Pinpoint the cell where the given text exists, returning its (x, y) midpoint coordinate. 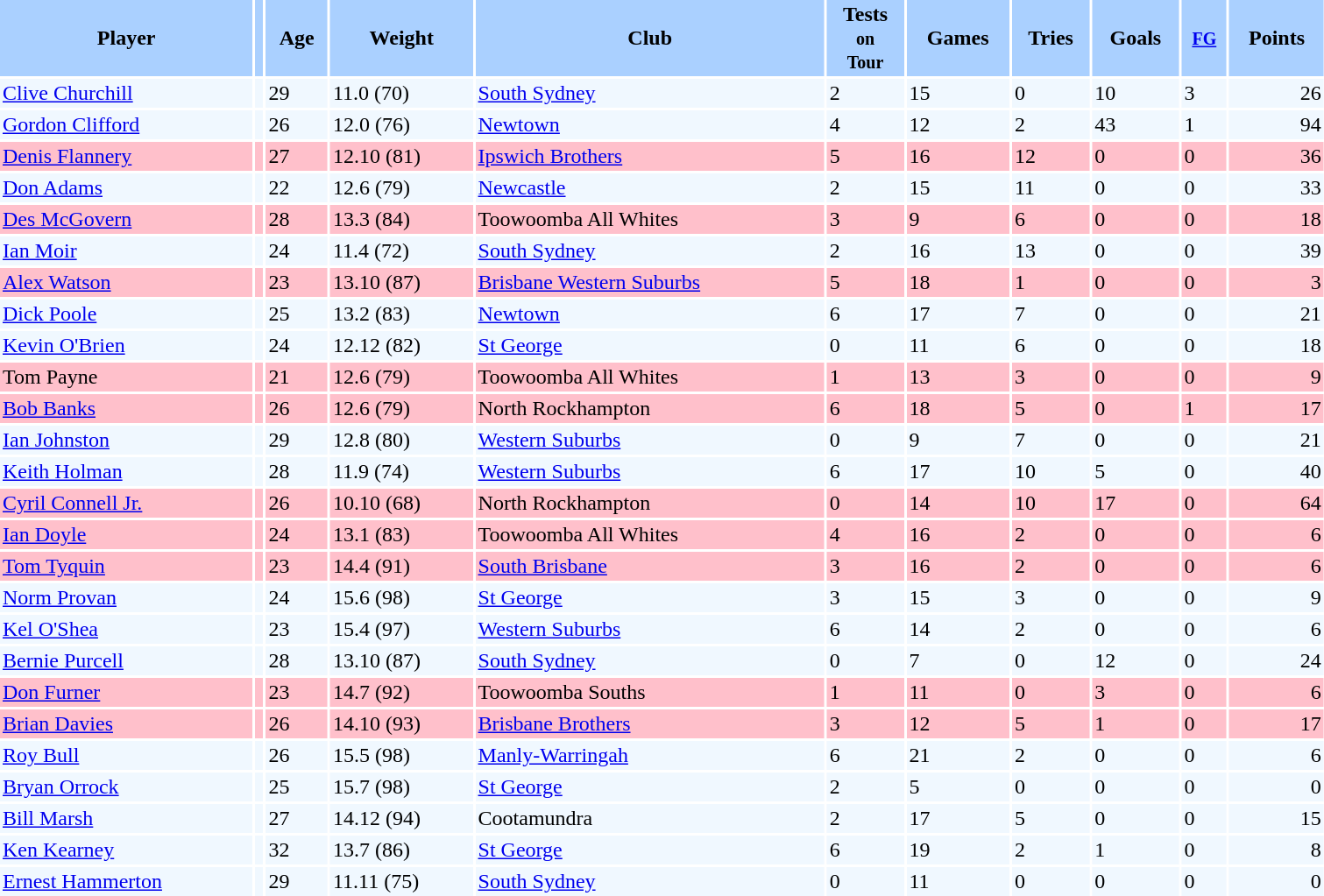
Ipswich Brothers (650, 156)
13.7 (86) (401, 850)
15.6 (98) (401, 597)
15.5 (98) (401, 755)
11.9 (74) (401, 471)
Bill Marsh (126, 818)
Keith Holman (126, 471)
Des McGovern (126, 219)
Brisbane Brothers (650, 723)
64 (1277, 503)
Cyril Connell Jr. (126, 503)
12.12 (82) (401, 345)
8 (1277, 850)
12.8 (80) (401, 440)
Bryan Orrock (126, 787)
Weight (401, 39)
19 (958, 850)
Games (958, 39)
Manly-Warringah (650, 755)
15.4 (97) (401, 629)
Tom Payne (126, 377)
Don Adams (126, 187)
14.12 (94) (401, 818)
Toowoomba Souths (650, 692)
11.0 (70) (401, 93)
12.10 (81) (401, 156)
Kevin O'Brien (126, 345)
Dick Poole (126, 314)
Kel O'Shea (126, 629)
13.2 (83) (401, 314)
Don Furner (126, 692)
14.7 (92) (401, 692)
33 (1277, 187)
Tom Tyquin (126, 566)
Player (126, 39)
13.3 (84) (401, 219)
South Brisbane (650, 566)
Ian Johnston (126, 440)
Club (650, 39)
Brian Davies (126, 723)
Gordon Clifford (126, 124)
Newcastle (650, 187)
Ian Doyle (126, 534)
Goals (1136, 39)
13.1 (83) (401, 534)
Ian Moir (126, 250)
FG (1204, 39)
Ernest Hammerton (126, 881)
15.7 (98) (401, 787)
Denis Flannery (126, 156)
Bob Banks (126, 408)
22 (296, 187)
Ken Kearney (126, 850)
Tries (1051, 39)
10.10 (68) (401, 503)
Brisbane Western Suburbs (650, 282)
14.4 (91) (401, 566)
94 (1277, 124)
32 (296, 850)
Age (296, 39)
Clive Churchill (126, 93)
Bernie Purcell (126, 660)
12.0 (76) (401, 124)
Roy Bull (126, 755)
11.11 (75) (401, 881)
11.4 (72) (401, 250)
TestsonTour (866, 39)
36 (1277, 156)
Norm Provan (126, 597)
40 (1277, 471)
Cootamundra (650, 818)
14.10 (93) (401, 723)
43 (1136, 124)
Points (1277, 39)
39 (1277, 250)
Alex Watson (126, 282)
